Extract the (x, y) coordinate from the center of the cell holding the provided text.  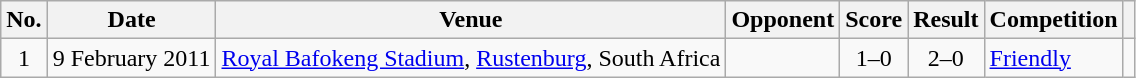
1–0 (874, 58)
Opponent (783, 20)
Friendly (1054, 58)
Result (946, 20)
Competition (1054, 20)
Royal Bafokeng Stadium, Rustenburg, South Africa (471, 58)
No. (24, 20)
1 (24, 58)
Date (132, 20)
9 February 2011 (132, 58)
Venue (471, 20)
Score (874, 20)
2–0 (946, 58)
